Pinpoint the cell where the given text exists, returning its (x, y) midpoint coordinate. 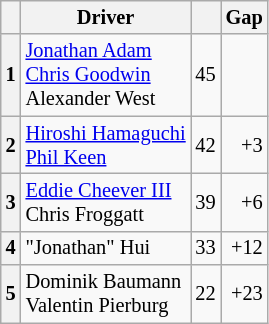
39 (206, 202)
Jonathan Adam Chris Goodwin Alexander West (106, 75)
+6 (244, 202)
4 (11, 248)
2 (11, 145)
1 (11, 75)
+12 (244, 248)
33 (206, 248)
Eddie Cheever III Chris Froggatt (106, 202)
+3 (244, 145)
5 (11, 294)
Driver (106, 17)
22 (206, 294)
Hiroshi Hamaguchi Phil Keen (106, 145)
Gap (244, 17)
3 (11, 202)
Dominik Baumann Valentin Pierburg (106, 294)
42 (206, 145)
45 (206, 75)
+23 (244, 294)
"Jonathan" Hui (106, 248)
